From the cell containing the given text, extract its center point as [x, y] coordinate. 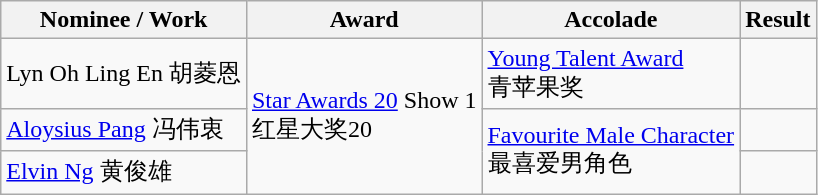
Nominee / Work [124, 20]
Accolade [611, 20]
Elvin Ng 黄俊雄 [124, 172]
Favourite Male Character 最喜爱男角色 [611, 150]
Aloysius Pang 冯伟衷 [124, 130]
Star Awards 20 Show 1红星大奖20 [364, 116]
Result [778, 20]
Lyn Oh Ling En 胡菱恩 [124, 74]
Award [364, 20]
Young Talent Award 青苹果奖 [611, 74]
